Detect which cell encompasses the target text, then output its [x, y] center coordinate. 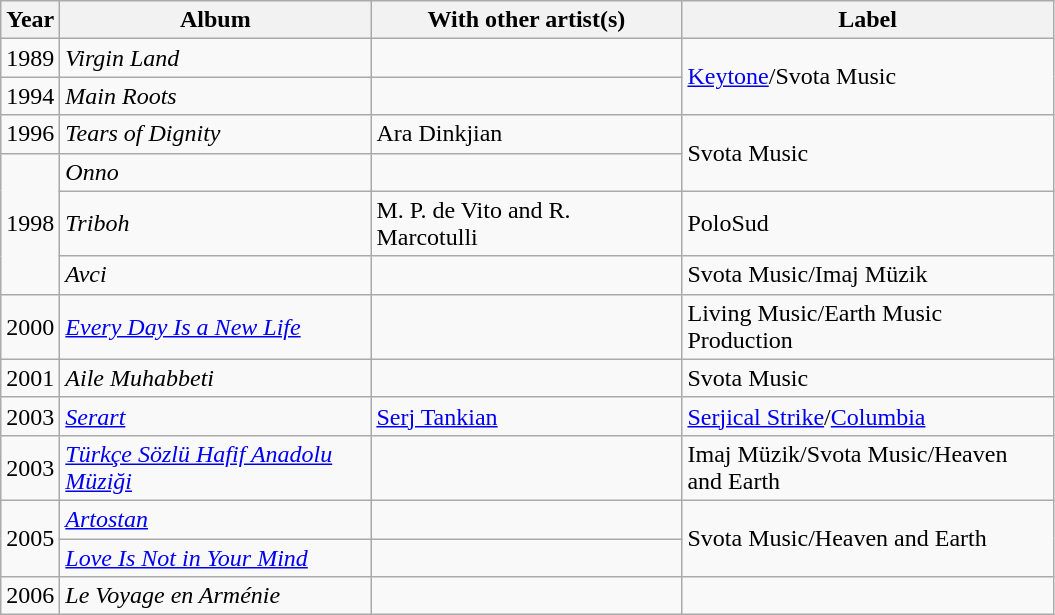
Label [868, 20]
Ara Dinkjian [526, 134]
Artostan [216, 519]
Onno [216, 172]
Svota Music/Heaven and Earth [868, 538]
Tears of Dignity [216, 134]
With other artist(s) [526, 20]
Serart [216, 416]
Serj Tankian [526, 416]
2006 [30, 596]
Album [216, 20]
Aile Muhabbeti [216, 378]
Triboh [216, 224]
1994 [30, 96]
2000 [30, 326]
Le Voyage en Arménie [216, 596]
Love Is Not in Your Mind [216, 557]
Living Music/Earth Music Production [868, 326]
M. P. de Vito and R. Marcotulli [526, 224]
Keytone/Svota Music [868, 77]
Virgin Land [216, 58]
2001 [30, 378]
Serjical Strike/Columbia [868, 416]
1989 [30, 58]
1996 [30, 134]
Türkçe Sözlü Hafif Anadolu Müziği [216, 468]
Imaj Müzik/Svota Music/Heaven and Earth [868, 468]
Main Roots [216, 96]
Year [30, 20]
2005 [30, 538]
1998 [30, 224]
Svota Music/Imaj Müzik [868, 275]
Avci [216, 275]
Every Day Is a New Life [216, 326]
PoloSud [868, 224]
